Output the (x, y) coordinate of the center of the cell containing the given text.  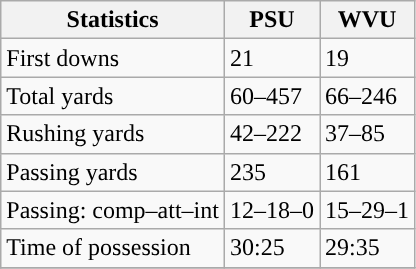
First downs (113, 58)
Rushing yards (113, 134)
Time of possession (113, 248)
PSU (272, 20)
Passing yards (113, 172)
37–85 (368, 134)
60–457 (272, 96)
WVU (368, 20)
29:35 (368, 248)
Statistics (113, 20)
15–29–1 (368, 210)
Passing: comp–att–int (113, 210)
12–18–0 (272, 210)
Total yards (113, 96)
42–222 (272, 134)
66–246 (368, 96)
21 (272, 58)
30:25 (272, 248)
161 (368, 172)
19 (368, 58)
235 (272, 172)
